Return (X, Y) of the center of cell containing provided text 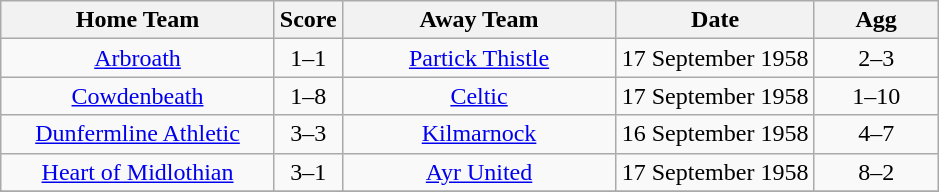
1–10 (876, 96)
Agg (876, 20)
3–1 (308, 172)
Arbroath (138, 58)
Celtic (479, 96)
3–3 (308, 134)
Date (716, 20)
2–3 (876, 58)
Cowdenbeath (138, 96)
4–7 (876, 134)
Dunfermline Athletic (138, 134)
1–8 (308, 96)
8–2 (876, 172)
Away Team (479, 20)
Home Team (138, 20)
Score (308, 20)
Kilmarnock (479, 134)
Heart of Midlothian (138, 172)
Ayr United (479, 172)
16 September 1958 (716, 134)
Partick Thistle (479, 58)
1–1 (308, 58)
